Locate the cell with the specified text and output its (X, Y) center coordinate. 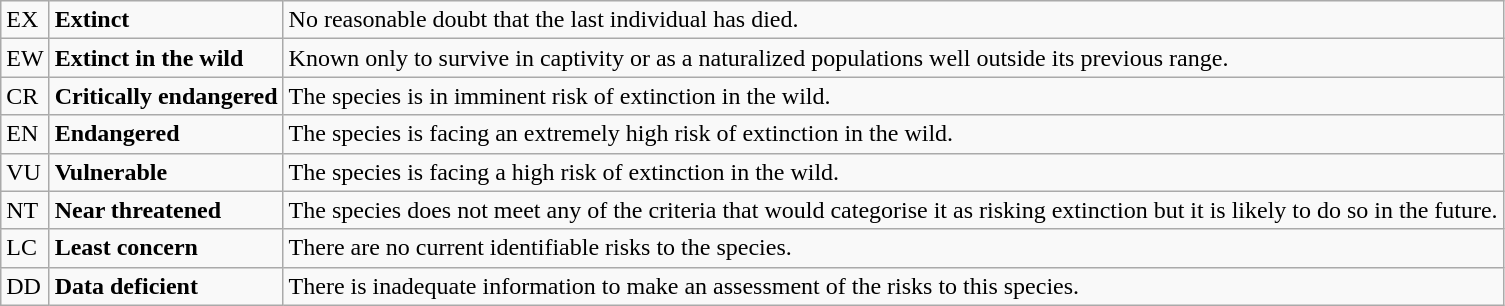
Critically endangered (166, 96)
The species is in imminent risk of extinction in the wild. (893, 96)
Vulnerable (166, 172)
Least concern (166, 248)
Endangered (166, 134)
The species is facing an extremely high risk of extinction in the wild. (893, 134)
LC (25, 248)
Known only to survive in captivity or as a naturalized populations well outside its previous range. (893, 58)
Extinct in the wild (166, 58)
Data deficient (166, 286)
The species is facing a high risk of extinction in the wild. (893, 172)
Extinct (166, 20)
DD (25, 286)
EN (25, 134)
There is inadequate information to make an assessment of the risks to this species. (893, 286)
VU (25, 172)
NT (25, 210)
EW (25, 58)
The species does not meet any of the criteria that would categorise it as risking extinction but it is likely to do so in the future. (893, 210)
EX (25, 20)
Near threatened (166, 210)
CR (25, 96)
There are no current identifiable risks to the species. (893, 248)
No reasonable doubt that the last individual has died. (893, 20)
